Locate the cell with the specified text and output its [X, Y] center coordinate. 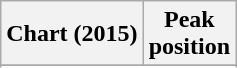
Peakposition [189, 34]
Chart (2015) [72, 34]
